From the cell containing the given text, extract its center point as [x, y] coordinate. 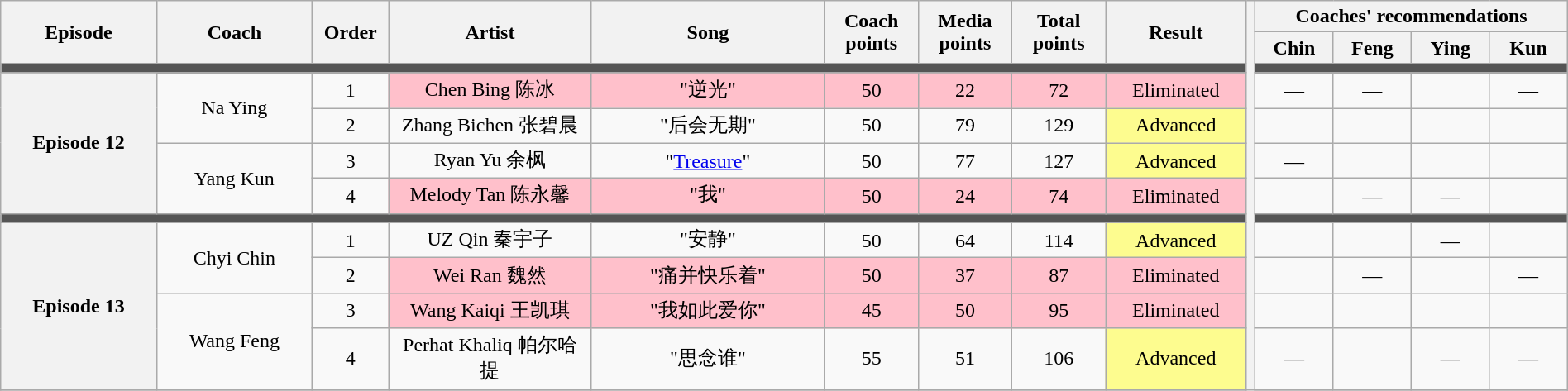
Song [708, 32]
Result [1176, 32]
129 [1059, 126]
77 [964, 160]
Chen Bing 陈冰 [490, 91]
Coach [234, 32]
87 [1059, 276]
72 [1059, 91]
"思念谁" [708, 359]
Artist [490, 32]
Coaches' recommendations [1411, 17]
55 [872, 359]
"后会无期" [708, 126]
114 [1059, 240]
51 [964, 359]
Wang Feng [234, 341]
Order [351, 32]
64 [964, 240]
Chin [1294, 48]
"我" [708, 197]
UZ Qin 秦宇子 [490, 240]
Episode [79, 32]
Media points [964, 32]
Perhat Khaliq 帕尔哈提 [490, 359]
37 [964, 276]
Melody Tan 陈永馨 [490, 197]
Kun [1528, 48]
"安静" [708, 240]
Ryan Yu 余枫 [490, 160]
Zhang Bichen 张碧晨 [490, 126]
Feng [1372, 48]
Ying [1451, 48]
Coach points [872, 32]
"Treasure" [708, 160]
45 [872, 311]
"逆光" [708, 91]
106 [1059, 359]
Wang Kaiqi 王凯琪 [490, 311]
79 [964, 126]
127 [1059, 160]
95 [1059, 311]
Wei Ran 魏然 [490, 276]
Episode 13 [79, 306]
74 [1059, 197]
24 [964, 197]
"我如此爱你" [708, 311]
22 [964, 91]
Episode 12 [79, 143]
"痛并快乐着" [708, 276]
Na Ying [234, 107]
Chyi Chin [234, 258]
Yang Kun [234, 179]
Total points [1059, 32]
